Search for the cell housing the specified text and yield its (x, y) center coordinate. 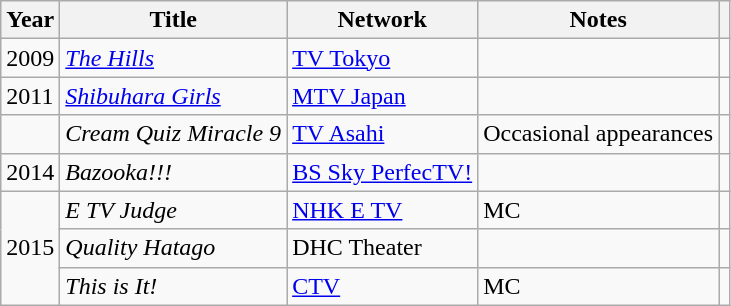
CTV (382, 286)
2009 (30, 58)
BS Sky PerfecTV! (382, 172)
Year (30, 20)
NHK E TV (382, 210)
TV Asahi (382, 134)
Network (382, 20)
DHC Theater (382, 248)
This is It! (174, 286)
E TV Judge (174, 210)
Cream Quiz Miracle 9 (174, 134)
2011 (30, 96)
The Hills (174, 58)
Occasional appearances (598, 134)
Notes (598, 20)
TV Tokyo (382, 58)
MTV Japan (382, 96)
Title (174, 20)
Shibuhara Girls (174, 96)
2014 (30, 172)
2015 (30, 248)
Bazooka!!! (174, 172)
Quality Hatago (174, 248)
